Identify which cell holds the provided text, then report its (x, y) central coordinate. 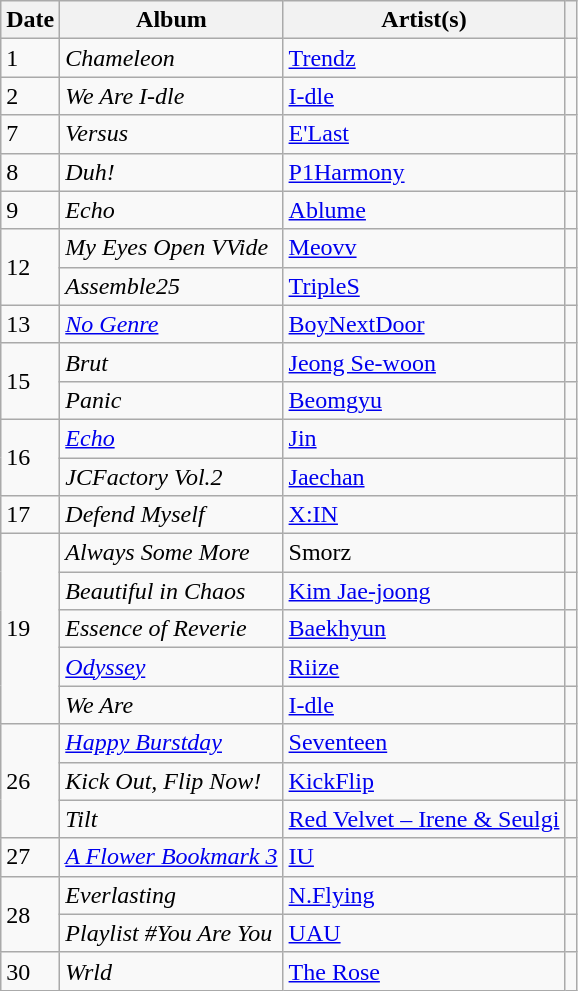
Baekhyun (424, 629)
Ablume (424, 210)
Meovv (424, 248)
X:IN (424, 515)
Chameleon (172, 58)
Kim Jae-joong (424, 591)
Kick Out, Flip Now! (172, 781)
Panic (172, 400)
16 (30, 457)
We Are I-dle (172, 96)
We Are (172, 705)
Red Velvet – Irene & Seulgi (424, 819)
Jaechan (424, 477)
30 (30, 971)
IU (424, 857)
Assemble25 (172, 286)
7 (30, 134)
28 (30, 914)
Wrld (172, 971)
Jeong Se-woon (424, 362)
Beautiful in Chaos (172, 591)
JCFactory Vol.2 (172, 477)
9 (30, 210)
12 (30, 267)
Smorz (424, 553)
N.Flying (424, 895)
Happy Burstday (172, 743)
2 (30, 96)
Date (30, 20)
UAU (424, 933)
Duh! (172, 172)
The Rose (424, 971)
Playlist #You Are You (172, 933)
Versus (172, 134)
Beomgyu (424, 400)
P1Harmony (424, 172)
KickFlip (424, 781)
E'Last (424, 134)
26 (30, 781)
17 (30, 515)
Trendz (424, 58)
Everlasting (172, 895)
My Eyes Open VVide (172, 248)
Riize (424, 667)
1 (30, 58)
27 (30, 857)
Tilt (172, 819)
8 (30, 172)
Defend Myself (172, 515)
No Genre (172, 324)
A Flower Bookmark 3 (172, 857)
Always Some More (172, 553)
13 (30, 324)
19 (30, 629)
Album (172, 20)
BoyNextDoor (424, 324)
Artist(s) (424, 20)
Essence of Reverie (172, 629)
Odyssey (172, 667)
Seventeen (424, 743)
Brut (172, 362)
Jin (424, 438)
TripleS (424, 286)
15 (30, 381)
